Provide the (X, Y) coordinate of the cell's center where the given text is located.  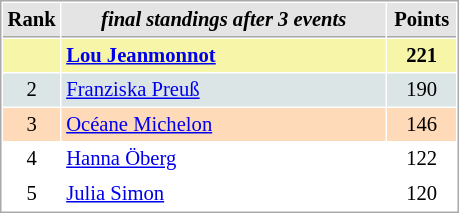
5 (32, 194)
146 (422, 124)
4 (32, 158)
Lou Jeanmonnot (224, 56)
3 (32, 124)
190 (422, 90)
Points (422, 20)
221 (422, 56)
Hanna Öberg (224, 158)
120 (422, 194)
final standings after 3 events (224, 20)
2 (32, 90)
122 (422, 158)
Océane Michelon (224, 124)
Franziska Preuß (224, 90)
Julia Simon (224, 194)
Rank (32, 20)
